Provide the (x, y) coordinate of the cell's center where the given text is located.  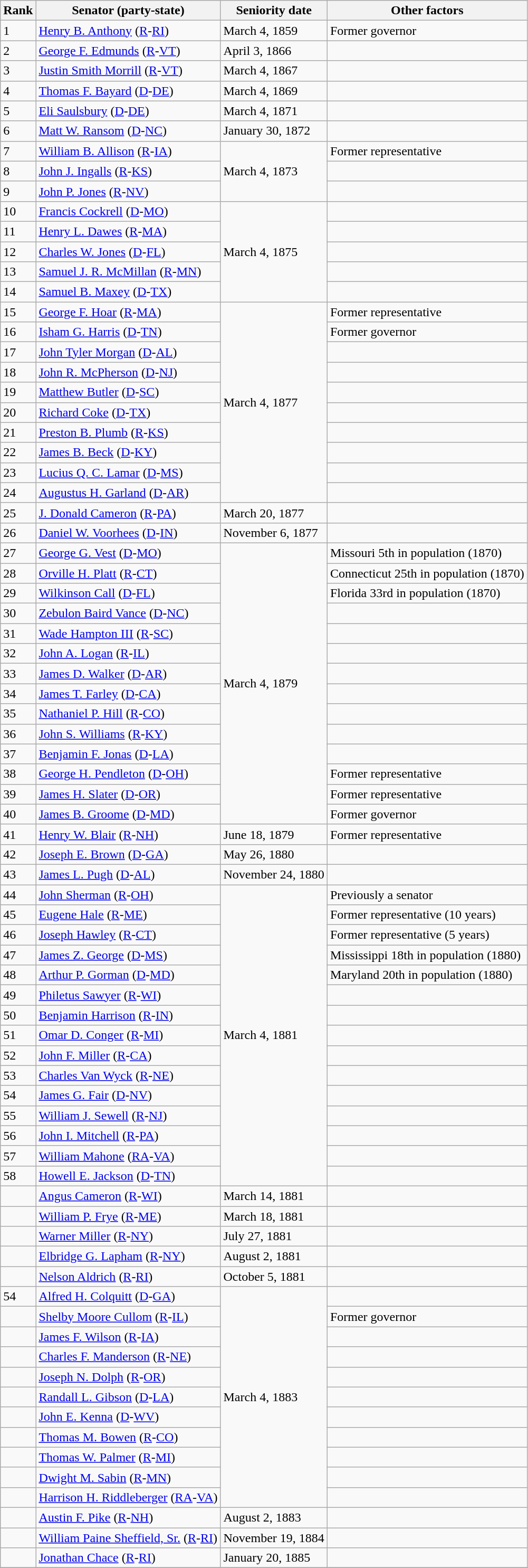
Missouri 5th in population (1870) (427, 553)
Connecticut 25th in population (1870) (427, 573)
11 (18, 231)
35 (18, 714)
23 (18, 473)
32 (18, 654)
Joseph N. Dolph (R-OR) (128, 1377)
March 4, 1871 (274, 111)
29 (18, 593)
March 18, 1881 (274, 1216)
38 (18, 774)
James Z. George (D-MS) (128, 955)
March 4, 1875 (274, 251)
Charles Van Wyck (R-NE) (128, 1075)
27 (18, 553)
41 (18, 834)
13 (18, 272)
Howell E. Jackson (D-TN) (128, 1176)
Eugene Hale (R-ME) (128, 915)
August 2, 1881 (274, 1257)
Mississippi 18th in population (1880) (427, 955)
Charles W. Jones (D-FL) (128, 252)
George H. Pendleton (D-OH) (128, 774)
37 (18, 754)
Wilkinson Call (D-FL) (128, 593)
Augustus H. Garland (D-AR) (128, 493)
Thomas M. Bowen (R-CO) (128, 1437)
2 (18, 51)
Francis Cockrell (D-MO) (128, 211)
Justin Smith Morrill (R-VT) (128, 71)
7 (18, 151)
Maryland 20th in population (1880) (427, 975)
Former representative (10 years) (427, 915)
May 26, 1880 (274, 854)
Senator (party-state) (128, 11)
8 (18, 171)
34 (18, 694)
Former representative (5 years) (427, 935)
Orville H. Platt (R-CT) (128, 573)
18 (18, 372)
Lucius Q. C. Lamar (D-MS) (128, 473)
6 (18, 131)
14 (18, 292)
31 (18, 634)
James G. Fair (D-NV) (128, 1095)
John Tyler Morgan (D-AL) (128, 352)
Elbridge G. Lapham (R-NY) (128, 1257)
Preston B. Plumb (R-KS) (128, 432)
42 (18, 854)
George F. Edmunds (R-VT) (128, 51)
Benjamin Harrison (R-IN) (128, 1015)
Florida 33rd in population (1870) (427, 593)
Zebulon Baird Vance (D-NC) (128, 613)
Omar D. Conger (R-MI) (128, 1035)
1 (18, 31)
10 (18, 211)
William P. Frye (R-ME) (128, 1216)
George F. Hoar (R-MA) (128, 312)
John J. Ingalls (R-KS) (128, 171)
John A. Logan (R-IL) (128, 654)
47 (18, 955)
William Paine Sheffield, Sr. (R-RI) (128, 1538)
John P. Jones (R-NV) (128, 191)
Samuel B. Maxey (D-TX) (128, 292)
Henry L. Dawes (R-MA) (128, 231)
George G. Vest (D-MO) (128, 553)
55 (18, 1116)
March 4, 1883 (274, 1397)
Alfred H. Colquitt (D-GA) (128, 1297)
26 (18, 533)
Matt W. Ransom (D-NC) (128, 131)
James F. Wilson (R-IA) (128, 1337)
Previously a senator (427, 895)
March 4, 1877 (274, 402)
Henry W. Blair (R-NH) (128, 834)
James H. Slater (D-OR) (128, 794)
Charles F. Manderson (R-NE) (128, 1357)
William J. Sewell (R-NJ) (128, 1116)
46 (18, 935)
Benjamin F. Jonas (D-LA) (128, 754)
25 (18, 513)
Joseph Hawley (R-CT) (128, 935)
58 (18, 1176)
John F. Miller (R-CA) (128, 1055)
Dwight M. Sabin (R-MN) (128, 1477)
Other factors (427, 11)
March 4, 1867 (274, 71)
John R. McPherson (D-NJ) (128, 372)
Eli Saulsbury (D-DE) (128, 111)
March 4, 1859 (274, 31)
19 (18, 392)
October 5, 1881 (274, 1277)
Randall L. Gibson (D-LA) (128, 1397)
57 (18, 1156)
20 (18, 412)
Arthur P. Gorman (D-MD) (128, 975)
17 (18, 352)
39 (18, 794)
Joseph E. Brown (D-GA) (128, 854)
March 4, 1879 (274, 683)
Wade Hampton III (R-SC) (128, 634)
Nelson Aldrich (R-RI) (128, 1277)
Harrison H. Riddleberger (RA-VA) (128, 1497)
November 24, 1880 (274, 874)
Philetus Sawyer (R-WI) (128, 995)
James B. Beck (D-KY) (128, 452)
John I. Mitchell (R-PA) (128, 1136)
33 (18, 674)
51 (18, 1035)
Rank (18, 11)
50 (18, 1015)
9 (18, 191)
Henry B. Anthony (R-RI) (128, 31)
January 20, 1885 (274, 1558)
28 (18, 573)
4 (18, 91)
March 20, 1877 (274, 513)
45 (18, 915)
January 30, 1872 (274, 131)
22 (18, 452)
5 (18, 111)
40 (18, 814)
Matthew Butler (D-SC) (128, 392)
John Sherman (R-OH) (128, 895)
John S. Williams (R-KY) (128, 734)
James T. Farley (D-CA) (128, 694)
William B. Allison (R-IA) (128, 151)
John E. Kenna (D-WV) (128, 1417)
July 27, 1881 (274, 1236)
24 (18, 493)
Warner Miller (R-NY) (128, 1236)
Angus Cameron (R-WI) (128, 1196)
30 (18, 613)
21 (18, 432)
Nathaniel P. Hill (R-CO) (128, 714)
56 (18, 1136)
April 3, 1866 (274, 51)
Jonathan Chace (R-RI) (128, 1558)
15 (18, 312)
Samuel J. R. McMillan (R-MN) (128, 272)
Austin F. Pike (R-NH) (128, 1517)
53 (18, 1075)
William Mahone (RA-VA) (128, 1156)
March 14, 1881 (274, 1196)
Daniel W. Voorhees (D-IN) (128, 533)
43 (18, 874)
Seniority date (274, 11)
James D. Walker (D-AR) (128, 674)
J. Donald Cameron (R-PA) (128, 513)
3 (18, 71)
52 (18, 1055)
March 4, 1873 (274, 171)
James B. Groome (D-MD) (128, 814)
44 (18, 895)
June 18, 1879 (274, 834)
36 (18, 734)
August 2, 1883 (274, 1517)
48 (18, 975)
March 4, 1869 (274, 91)
Shelby Moore Cullom (R-IL) (128, 1317)
12 (18, 252)
March 4, 1881 (274, 1036)
16 (18, 332)
James L. Pugh (D-AL) (128, 874)
November 19, 1884 (274, 1538)
Thomas W. Palmer (R-MI) (128, 1457)
49 (18, 995)
November 6, 1877 (274, 533)
Richard Coke (D-TX) (128, 412)
Isham G. Harris (D-TN) (128, 332)
Thomas F. Bayard (D-DE) (128, 91)
